Locate the cell with the specified text and output its [X, Y] center coordinate. 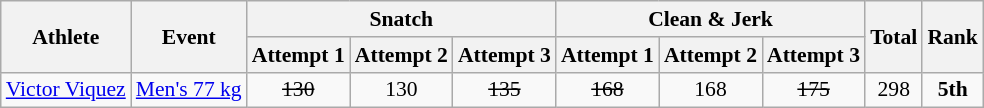
Clean & Jerk [710, 19]
Rank [952, 36]
Victor Viquez [66, 90]
Athlete [66, 36]
5th [952, 90]
175 [814, 90]
Total [894, 36]
298 [894, 90]
Event [189, 36]
135 [504, 90]
Snatch [402, 19]
Men's 77 kg [189, 90]
